Detect which cell encompasses the target text, then output its [X, Y] center coordinate. 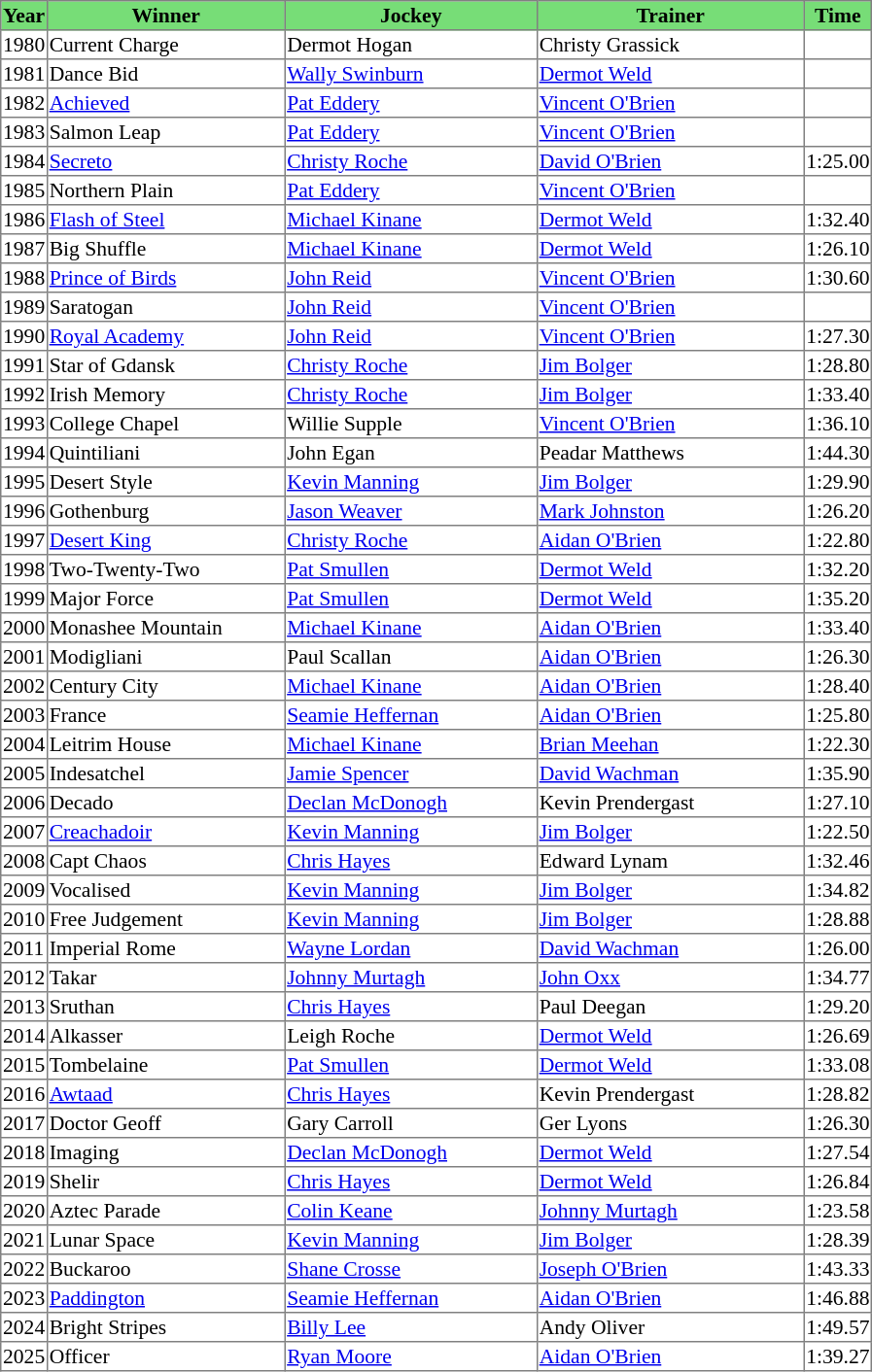
1990 [24, 336]
France [165, 715]
2010 [24, 919]
Bright Stripes [165, 1327]
Alkasser [165, 1036]
1:33.08 [838, 1065]
1:22.80 [838, 540]
1:26.20 [838, 511]
1986 [24, 220]
1:36.10 [838, 424]
Leitrim House [165, 744]
Willie Supple [411, 424]
1:30.60 [838, 278]
Gothenburg [165, 511]
1:26.84 [838, 1182]
1982 [24, 103]
Joseph O'Brien [670, 1269]
1989 [24, 307]
Achieved [165, 103]
2025 [24, 1356]
1:28.88 [838, 919]
1:35.90 [838, 773]
1:28.80 [838, 365]
1:25.80 [838, 715]
Northern Plain [165, 190]
Gary Carroll [411, 1123]
1:44.30 [838, 453]
1996 [24, 511]
1:32.20 [838, 569]
Current Charge [165, 45]
2004 [24, 744]
Sruthan [165, 1007]
Andy Oliver [670, 1327]
Jamie Spencer [411, 773]
1:22.50 [838, 832]
2019 [24, 1182]
Colin Keane [411, 1211]
Imperial Rome [165, 948]
1:28.39 [838, 1240]
1997 [24, 540]
Takar [165, 978]
1:23.58 [838, 1211]
2002 [24, 686]
Free Judgement [165, 919]
2009 [24, 890]
John Egan [411, 453]
Irish Memory [165, 394]
1984 [24, 161]
Ryan Moore [411, 1356]
1:26.00 [838, 948]
2008 [24, 861]
1:25.00 [838, 161]
2014 [24, 1036]
2006 [24, 803]
Modigliani [165, 657]
1994 [24, 453]
Wayne Lordan [411, 948]
1993 [24, 424]
Paddington [165, 1298]
Edward Lynam [670, 861]
Salmon Leap [165, 132]
Desert Style [165, 482]
Buckaroo [165, 1269]
Christy Grassick [670, 45]
Time [838, 16]
1:32.46 [838, 861]
Lunar Space [165, 1240]
Mark Johnston [670, 511]
Year [24, 16]
1995 [24, 482]
Quintiliani [165, 453]
Dance Bid [165, 74]
Star of Gdansk [165, 365]
David O'Brien [670, 161]
2013 [24, 1007]
Century City [165, 686]
Jockey [411, 16]
1987 [24, 249]
Shelir [165, 1182]
Brian Meehan [670, 744]
2012 [24, 978]
2023 [24, 1298]
2001 [24, 657]
1981 [24, 74]
1:34.77 [838, 978]
1991 [24, 365]
Imaging [165, 1152]
Wally Swinburn [411, 74]
Officer [165, 1356]
1:28.82 [838, 1094]
Dermot Hogan [411, 45]
2000 [24, 628]
1988 [24, 278]
1:32.40 [838, 220]
1:35.20 [838, 599]
Winner [165, 16]
1:46.88 [838, 1298]
2022 [24, 1269]
2021 [24, 1240]
Secreto [165, 161]
Doctor Geoff [165, 1123]
1998 [24, 569]
1:43.33 [838, 1269]
Flash of Steel [165, 220]
Desert King [165, 540]
Paul Deegan [670, 1007]
Two-Twenty-Two [165, 569]
2016 [24, 1094]
2003 [24, 715]
1:26.69 [838, 1036]
1985 [24, 190]
1:27.10 [838, 803]
Prince of Birds [165, 278]
1992 [24, 394]
1:28.40 [838, 686]
College Chapel [165, 424]
2005 [24, 773]
Leigh Roche [411, 1036]
Capt Chaos [165, 861]
Royal Academy [165, 336]
Saratogan [165, 307]
Trainer [670, 16]
Big Shuffle [165, 249]
Peadar Matthews [670, 453]
Shane Crosse [411, 1269]
1:34.82 [838, 890]
Jason Weaver [411, 511]
1:29.90 [838, 482]
Creachadoir [165, 832]
Major Force [165, 599]
Tombelaine [165, 1065]
Aztec Parade [165, 1211]
1983 [24, 132]
1:29.20 [838, 1007]
John Oxx [670, 978]
2007 [24, 832]
Indesatchel [165, 773]
1980 [24, 45]
1:27.30 [838, 336]
1:49.57 [838, 1327]
2024 [24, 1327]
Decado [165, 803]
Paul Scallan [411, 657]
1:27.54 [838, 1152]
1:26.10 [838, 249]
Ger Lyons [670, 1123]
Awtaad [165, 1094]
2015 [24, 1065]
Monashee Mountain [165, 628]
2011 [24, 948]
2018 [24, 1152]
Billy Lee [411, 1327]
1:39.27 [838, 1356]
2017 [24, 1123]
2020 [24, 1211]
1:22.30 [838, 744]
Vocalised [165, 890]
1999 [24, 599]
